Determine the (X, Y) coordinate at the center of the cell enclosing the given text.  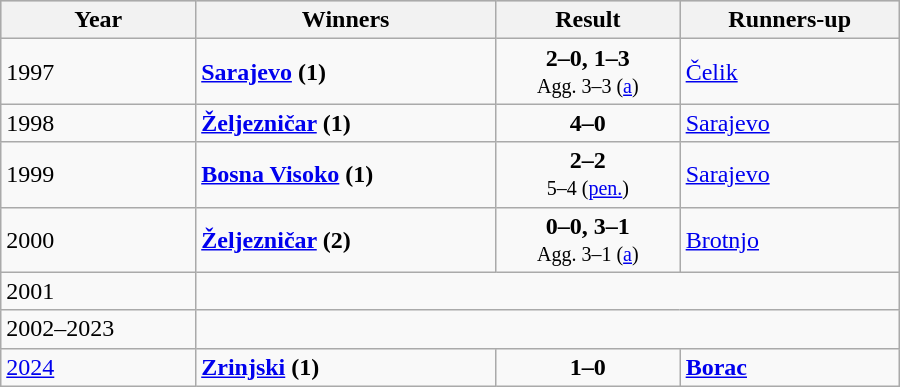
Year (98, 20)
2024 (98, 367)
Željezničar (1) (346, 123)
Željezničar (2) (346, 240)
Result (588, 20)
2002–2023 (98, 329)
Bosna Visoko (1) (346, 174)
1–0 (588, 367)
4–0 (588, 123)
2–25–4 (pen.) (588, 174)
Winners (346, 20)
2000 (98, 240)
0–0, 3–1Agg. 3–1 (a) (588, 240)
Čelik (790, 72)
1999 (98, 174)
Brotnjo (790, 240)
2001 (98, 291)
Runners-up (790, 20)
Sarajevo (1) (346, 72)
1997 (98, 72)
1998 (98, 123)
Zrinjski (1) (346, 367)
2–0, 1–3Agg. 3–3 (a) (588, 72)
Borac (790, 367)
